Return [x, y] of the center of cell containing provided text 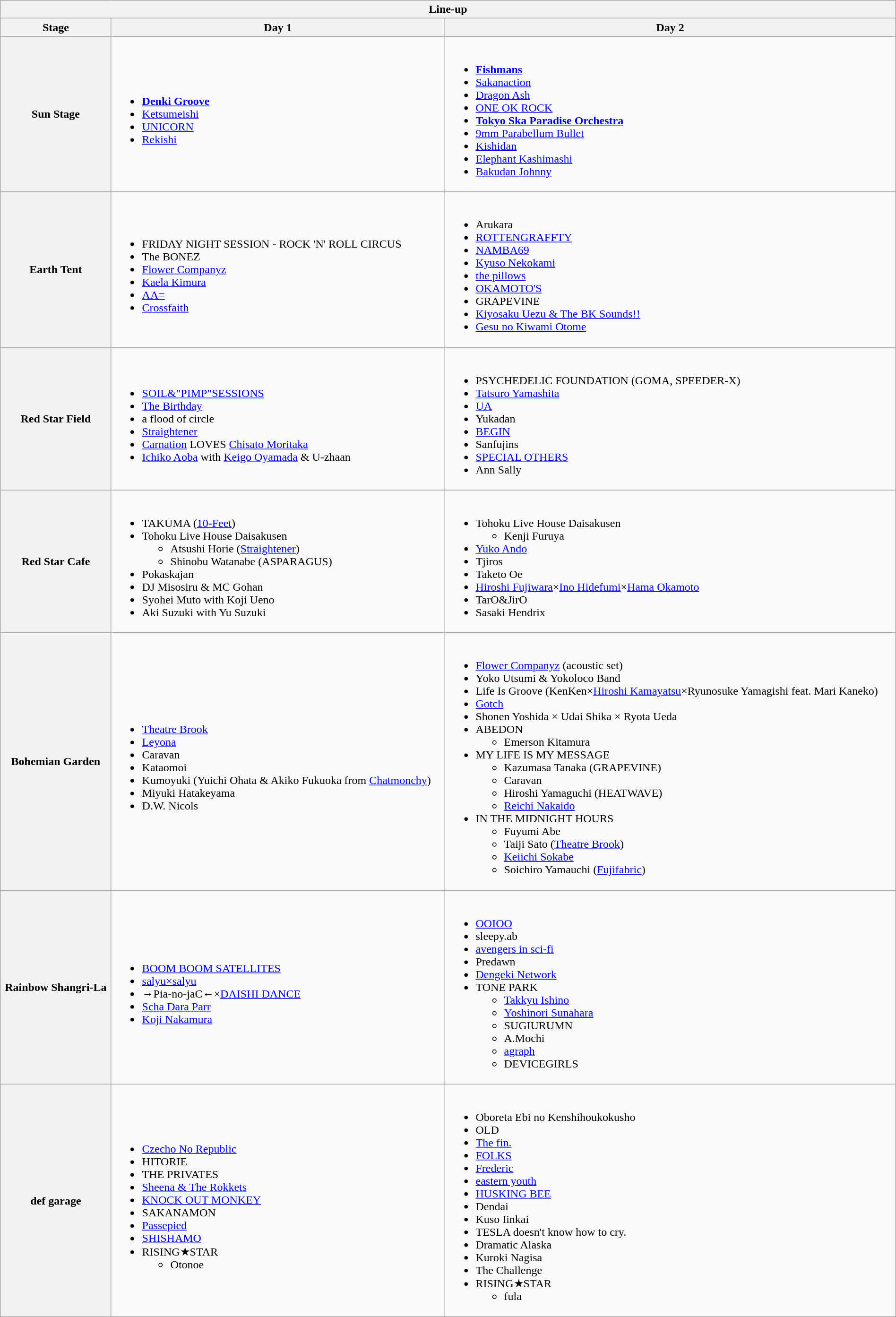
Theatre BrookLeyonaCaravanKataomoiKumoyuki (Yuichi Ohata & Akiko Fukuoka from Chatmonchy)Miyuki HatakeyamaD.W. Nicols [278, 762]
Red Star Field [56, 419]
Rainbow Shangri-La [56, 987]
FishmansSakanactionDragon AshONE OK ROCKTokyo Ska Paradise Orchestra9mm Parabellum BulletKishidanElephant KashimashiBakudan Johnny [670, 114]
Tohoku Live House DaisakusenKenji FuruyaYuko AndoTjirosTaketo OeHiroshi Fujiwara×Ino Hidefumi×Hama OkamotoTarO&JirOSasaki Hendrix [670, 561]
ArukaraROTTENGRAFFTYNAMBA69Kyuso Nekokamithe pillowsOKAMOTO'SGRAPEVINEKiyosaku Uezu & The BK Sounds!!Gesu no Kiwami Otome [670, 269]
Stage [56, 27]
Czecho No RepublicHITORIETHE PRIVATESSheena & The RokketsKNOCK OUT MONKEYSAKANAMONPassepiedSHISHAMORISING★STAROtonoe [278, 1200]
OOIOOsleepy.abavengers in sci-fiPredawnDengeki NetworkTONE PARKTakkyu IshinoYoshinori SunaharaSUGIURUMNA.MochiagraphDEVICEGIRLS [670, 987]
SOIL&"PIMP"SESSIONSThe Birthdaya flood of circleStraightenerCarnation LOVES Chisato MoritakaIchiko Aoba with Keigo Oyamada & U-zhaan [278, 419]
Day 2 [670, 27]
Line-up [448, 9]
Denki GrooveKetsumeishiUNICORNRekishi [278, 114]
Red Star Cafe [56, 561]
Earth Tent [56, 269]
Sun Stage [56, 114]
Bohemian Garden [56, 762]
FRIDAY NIGHT SESSION - ROCK 'N' ROLL CIRCUSThe BONEZFlower CompanyzKaela KimuraAA=Crossfaith [278, 269]
Day 1 [278, 27]
BOOM BOOM SATELLITESsalyu×salyu→Pia-no-jaC←×DAISHI DANCEScha Dara ParrKoji Nakamura [278, 987]
def garage [56, 1200]
PSYCHEDELIC FOUNDATION (GOMA, SPEEDER-X)Tatsuro YamashitaUAYukadanBEGINSanfujinsSPECIAL OTHERSAnn Sally [670, 419]
